Determine the [X, Y] coordinate at the center of the cell enclosing the given text.  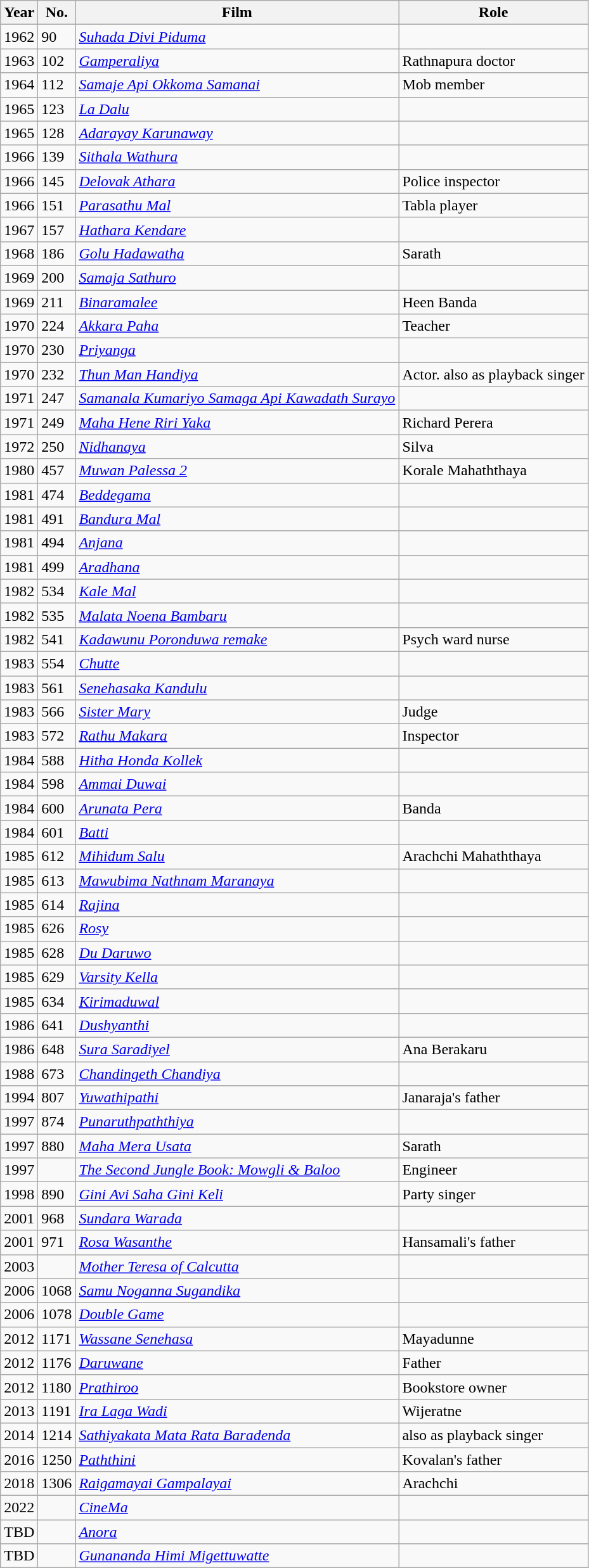
Chutte [237, 663]
626 [57, 929]
629 [57, 977]
Suhada Divi Piduma [237, 37]
Kale Mal [237, 591]
499 [57, 567]
Gamperaliya [237, 61]
494 [57, 543]
566 [57, 712]
139 [57, 157]
Kovalan's father [493, 1459]
Parasathu Mal [237, 205]
Role [493, 13]
Double Game [237, 1315]
211 [57, 302]
Banda [493, 808]
Sister Mary [237, 712]
102 [57, 61]
Gini Avi Saha Gini Keli [237, 1194]
1972 [19, 447]
Daruwane [237, 1363]
Samaja Sathuro [237, 277]
Wassane Senehasa [237, 1339]
Dushyanthi [237, 1025]
2018 [19, 1484]
Arachchi Mahaththaya [493, 857]
Rathnapura doctor [493, 61]
Yuwathipathi [237, 1098]
Richard Perera [493, 423]
Du Daruwo [237, 953]
971 [57, 1242]
2016 [19, 1459]
1967 [19, 229]
Mayadunne [493, 1339]
474 [57, 495]
561 [57, 687]
Delovak Athara [237, 181]
1980 [19, 471]
874 [57, 1122]
The Second Jungle Book: Mowgli & Baloo [237, 1170]
1962 [19, 37]
CineMa [237, 1508]
Hathara Kendare [237, 229]
Sithala Wathura [237, 157]
1250 [57, 1459]
Rosa Wasanthe [237, 1242]
Maha Mera Usata [237, 1146]
Batti [237, 832]
Binaramalee [237, 302]
1306 [57, 1484]
249 [57, 423]
613 [57, 881]
Rajina [237, 905]
224 [57, 326]
157 [57, 229]
1078 [57, 1315]
Punaruthpaththiya [237, 1122]
Ira Laga Wadi [237, 1411]
Raigamayai Gampalayai [237, 1484]
145 [57, 181]
Father [493, 1363]
457 [57, 471]
Actor. also as playback singer [493, 374]
491 [57, 519]
673 [57, 1074]
Hitha Honda Kollek [237, 760]
Senehasaka Kandulu [237, 687]
Samu Noganna Sugandika [237, 1291]
Anora [237, 1532]
Mob member [493, 85]
232 [57, 374]
186 [57, 253]
Hansamali's father [493, 1242]
Korale Mahaththaya [493, 471]
Anjana [237, 543]
1988 [19, 1074]
Samanala Kumariyo Samaga Api Kawadath Surayo [237, 398]
Judge [493, 712]
123 [57, 109]
Akkara Paha [237, 326]
247 [57, 398]
2003 [19, 1266]
968 [57, 1218]
90 [57, 37]
588 [57, 760]
Golu Hadawatha [237, 253]
598 [57, 784]
151 [57, 205]
Mawubima Nathnam Maranaya [237, 881]
112 [57, 85]
also as playback singer [493, 1435]
Tabla player [493, 205]
2013 [19, 1411]
Silva [493, 447]
200 [57, 277]
648 [57, 1049]
Sura Saradiyel [237, 1049]
Malata Noena Bambaru [237, 615]
535 [57, 615]
1171 [57, 1339]
1214 [57, 1435]
2022 [19, 1508]
Inspector [493, 736]
Rosy [237, 929]
Beddegama [237, 495]
1968 [19, 253]
Teacher [493, 326]
880 [57, 1146]
250 [57, 447]
614 [57, 905]
Sundara Warada [237, 1218]
Gunananda Himi Migettuwatte [237, 1556]
Ana Berakaru [493, 1049]
Adarayay Karunaway [237, 133]
Arachchi [493, 1484]
534 [57, 591]
Samaje Api Okkoma Samanai [237, 85]
Janaraja's father [493, 1098]
1964 [19, 85]
Varsity Kella [237, 977]
1191 [57, 1411]
Heen Banda [493, 302]
Wijeratne [493, 1411]
601 [57, 832]
2014 [19, 1435]
Police inspector [493, 181]
634 [57, 1001]
Rathu Makara [237, 736]
Kirimaduwal [237, 1001]
Nidhanaya [237, 447]
Party singer [493, 1194]
628 [57, 953]
Mihidum Salu [237, 857]
Paththini [237, 1459]
1994 [19, 1098]
641 [57, 1025]
128 [57, 133]
Priyanga [237, 350]
554 [57, 663]
Muwan Palessa 2 [237, 471]
Chandingeth Chandiya [237, 1074]
Arunata Pera [237, 808]
Psych ward nurse [493, 639]
890 [57, 1194]
1068 [57, 1291]
600 [57, 808]
Maha Hene Riri Yaka [237, 423]
612 [57, 857]
Prathiroo [237, 1387]
Film [237, 13]
230 [57, 350]
1176 [57, 1363]
Mother Teresa of Calcutta [237, 1266]
807 [57, 1098]
No. [57, 13]
Bookstore owner [493, 1387]
Thun Man Handiya [237, 374]
1180 [57, 1387]
Engineer [493, 1170]
541 [57, 639]
Aradhana [237, 567]
Bandura Mal [237, 519]
Kadawunu Poronduwa remake [237, 639]
572 [57, 736]
Ammai Duwai [237, 784]
Sathiyakata Mata Rata Baradenda [237, 1435]
La Dalu [237, 109]
1998 [19, 1194]
1963 [19, 61]
Year [19, 13]
